Output the (x, y) coordinate of the center of the cell containing the given text.  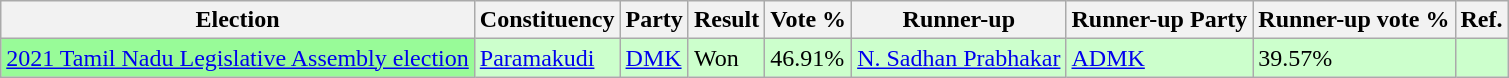
Constituency (547, 20)
Result (726, 20)
Ref. (1482, 20)
2021 Tamil Nadu Legislative Assembly election (238, 58)
Runner-up vote % (1354, 20)
Election (238, 20)
46.91% (808, 58)
DMK (654, 58)
Party (654, 20)
39.57% (1354, 58)
Paramakudi (547, 58)
Runner-up (959, 20)
Runner-up Party (1160, 20)
N. Sadhan Prabhakar (959, 58)
Won (726, 58)
Vote % (808, 20)
ADMK (1160, 58)
